Capture the cell that displays the provided text and extract its [x, y] central coordinate. 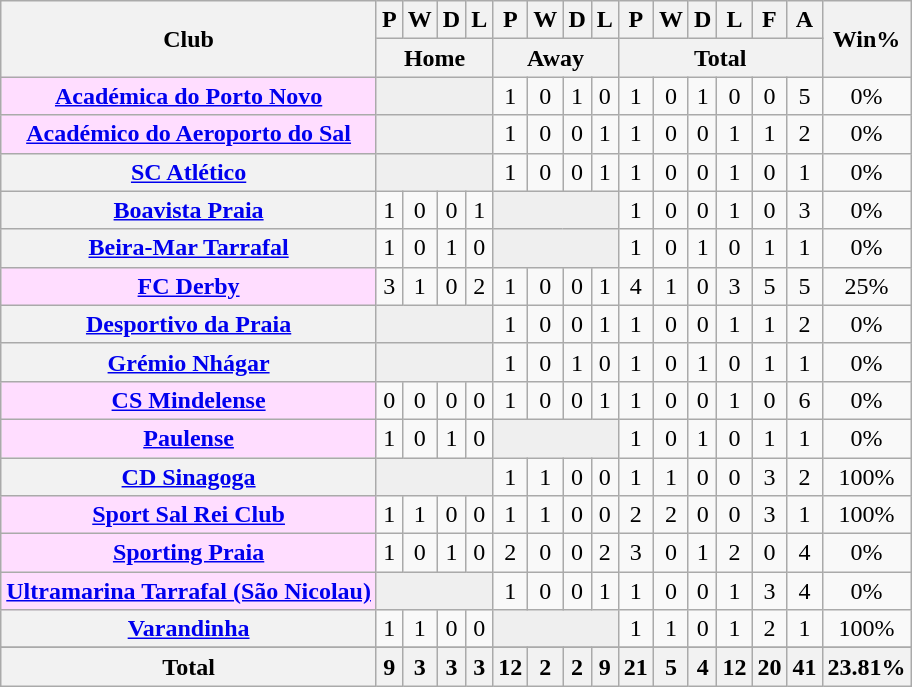
Boavista Praia [189, 210]
Away [556, 58]
Varandinha [189, 629]
CS Mindelense [189, 400]
Beira-Mar Tarrafal [189, 248]
21 [636, 667]
F [770, 20]
FC Derby [189, 286]
Win% [866, 39]
41 [804, 667]
Sport Sal Rei Club [189, 515]
23.81% [866, 667]
Home [434, 58]
CD Sinagoga [189, 477]
25% [866, 286]
Club [189, 39]
A [804, 20]
6 [804, 400]
Desportivo da Praia [189, 324]
Sporting Praia [189, 553]
Académico do Aeroporto do Sal [189, 134]
Paulense [189, 438]
SC Atlético [189, 172]
Grémio Nhágar [189, 362]
20 [770, 667]
Académica do Porto Novo [189, 96]
Ultramarina Tarrafal (São Nicolau) [189, 591]
